Extract the (x, y) coordinate from the center of the cell holding the provided text.  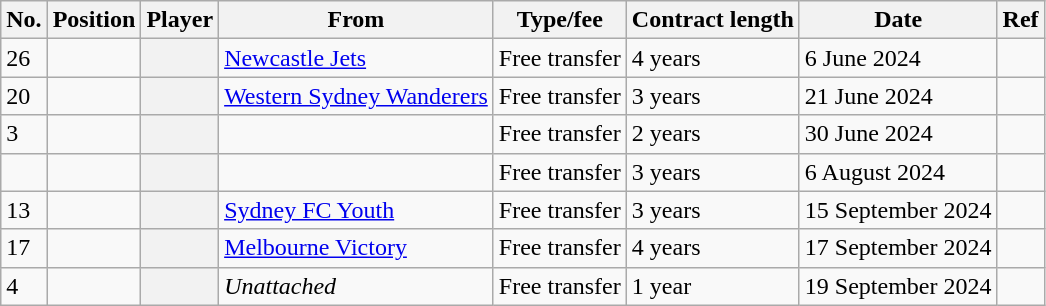
Player (180, 20)
Unattached (356, 286)
Contract length (712, 20)
30 June 2024 (898, 134)
26 (24, 58)
From (356, 20)
20 (24, 96)
Newcastle Jets (356, 58)
Sydney FC Youth (356, 210)
Date (898, 20)
No. (24, 20)
6 June 2024 (898, 58)
17 September 2024 (898, 248)
4 (24, 286)
1 year (712, 286)
21 June 2024 (898, 96)
19 September 2024 (898, 286)
3 (24, 134)
2 years (712, 134)
Type/fee (560, 20)
15 September 2024 (898, 210)
13 (24, 210)
Western Sydney Wanderers (356, 96)
Position (94, 20)
Melbourne Victory (356, 248)
Ref (1020, 20)
6 August 2024 (898, 172)
17 (24, 248)
